Pinpoint the cell where the given text exists, returning its (x, y) midpoint coordinate. 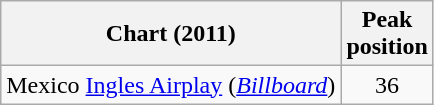
36 (387, 85)
Peakposition (387, 34)
Mexico Ingles Airplay (Billboard) (171, 85)
Chart (2011) (171, 34)
